Determine the [x, y] coordinate at the center of the cell enclosing the given text.  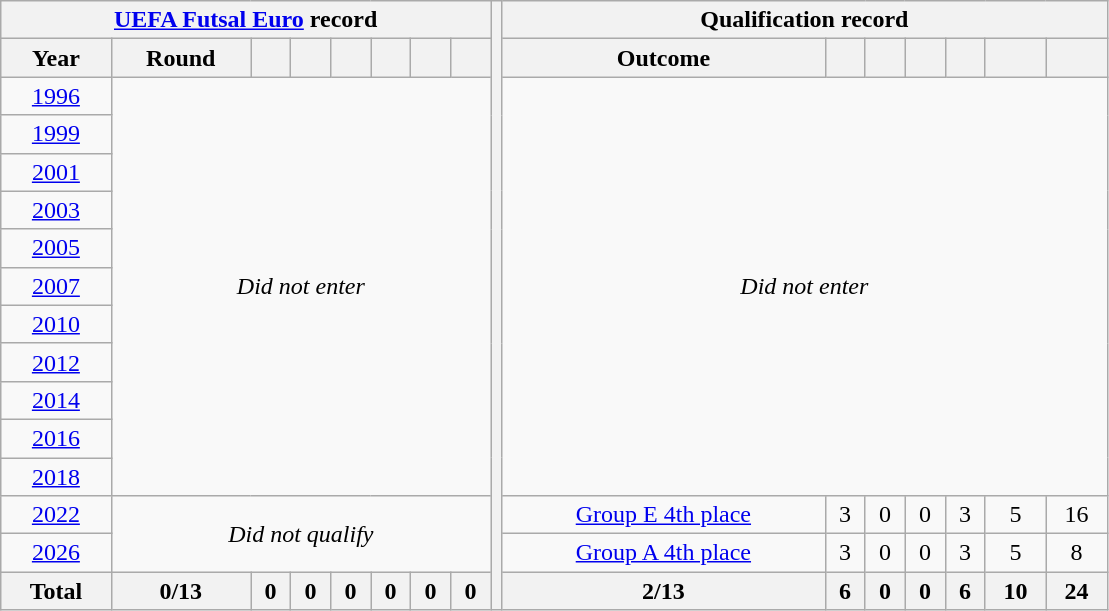
10 [1016, 591]
2018 [56, 477]
Did not qualify [301, 534]
24 [1076, 591]
2001 [56, 172]
Year [56, 58]
2016 [56, 438]
0/13 [181, 591]
UEFA Futsal Euro record [246, 20]
16 [1076, 515]
2/13 [664, 591]
Group A 4th place [664, 553]
Outcome [664, 58]
2026 [56, 553]
Round [181, 58]
Total [56, 591]
2012 [56, 362]
8 [1076, 553]
2014 [56, 400]
1996 [56, 96]
2007 [56, 286]
1999 [56, 134]
2003 [56, 210]
2005 [56, 248]
2010 [56, 324]
2022 [56, 515]
Qualification record [804, 20]
Group E 4th place [664, 515]
